Find where the given text appears and provide that cell's center as [x, y] coordinate. 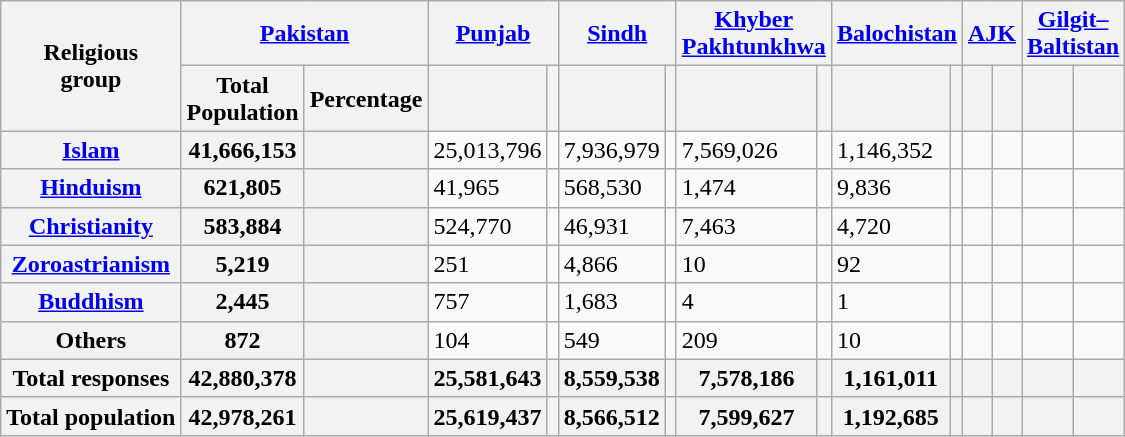
Others [91, 340]
1,192,685 [890, 416]
872 [242, 340]
41,666,153 [242, 150]
104 [488, 340]
Islam [91, 150]
Percentage [366, 98]
8,566,512 [612, 416]
1,146,352 [890, 150]
25,581,643 [488, 378]
2,445 [242, 302]
9,836 [890, 188]
4,720 [890, 226]
Zoroastrianism [91, 264]
4 [746, 302]
209 [746, 340]
42,880,378 [242, 378]
8,559,538 [612, 378]
1,683 [612, 302]
Buddhism [91, 302]
Christianity [91, 226]
549 [612, 340]
7,578,186 [746, 378]
1,161,011 [890, 378]
Punjab [493, 34]
568,530 [612, 188]
Total population [91, 416]
Hinduism [91, 188]
Balochistan [896, 34]
1 [890, 302]
Gilgit–Baltistan [1074, 34]
Total responses [91, 378]
621,805 [242, 188]
25,619,437 [488, 416]
AJK [992, 34]
7,569,026 [746, 150]
7,463 [746, 226]
757 [488, 302]
524,770 [488, 226]
92 [890, 264]
25,013,796 [488, 150]
KhyberPakhtunkhwa [754, 34]
41,965 [488, 188]
251 [488, 264]
46,931 [612, 226]
7,599,627 [746, 416]
7,936,979 [612, 150]
Pakistan [304, 34]
42,978,261 [242, 416]
5,219 [242, 264]
583,884 [242, 226]
4,866 [612, 264]
TotalPopulation [242, 98]
1,474 [746, 188]
Religiousgroup [91, 66]
Sindh [617, 34]
